For the text-containing cell, return its midpoint in (x, y) coordinate format. 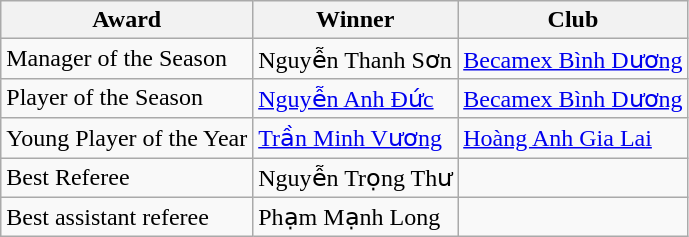
Young Player of the Year (127, 138)
Trần Minh Vương (356, 138)
Winner (356, 20)
Player of the Season (127, 98)
Nguyễn Thanh Sơn (356, 59)
Phạm Mạnh Long (356, 217)
Nguyễn Anh Đức (356, 98)
Best Referee (127, 178)
Manager of the Season (127, 59)
Best assistant referee (127, 217)
Club (573, 20)
Hoàng Anh Gia Lai (573, 138)
Nguyễn Trọng Thư (356, 178)
Award (127, 20)
